Identify which cell holds the provided text, then report its [X, Y] central coordinate. 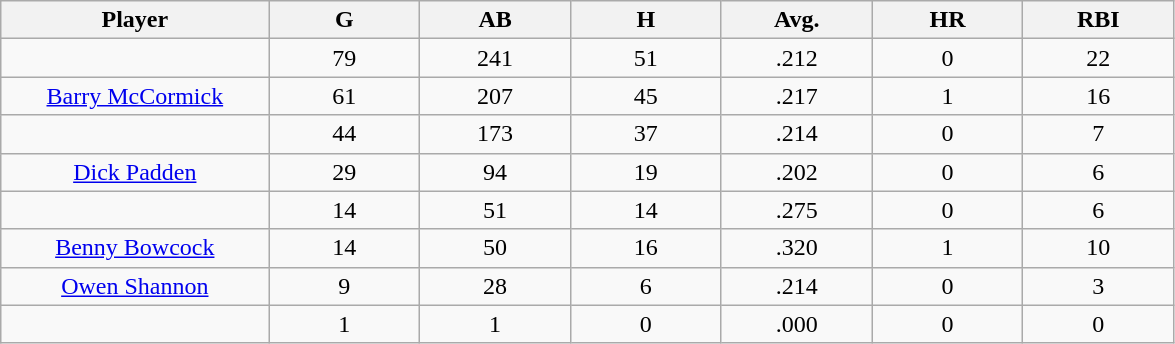
45 [646, 96]
.202 [796, 172]
19 [646, 172]
61 [344, 96]
Benny Bowcock [135, 248]
207 [496, 96]
.275 [796, 210]
Avg. [796, 20]
173 [496, 134]
9 [344, 286]
94 [496, 172]
50 [496, 248]
3 [1098, 286]
.212 [796, 58]
28 [496, 286]
AB [496, 20]
.217 [796, 96]
HR [948, 20]
22 [1098, 58]
79 [344, 58]
.320 [796, 248]
7 [1098, 134]
Owen Shannon [135, 286]
Dick Padden [135, 172]
44 [344, 134]
H [646, 20]
.000 [796, 324]
241 [496, 58]
Player [135, 20]
G [344, 20]
10 [1098, 248]
RBI [1098, 20]
29 [344, 172]
37 [646, 134]
Barry McCormick [135, 96]
